Identify which cell holds the provided text, then report its (x, y) central coordinate. 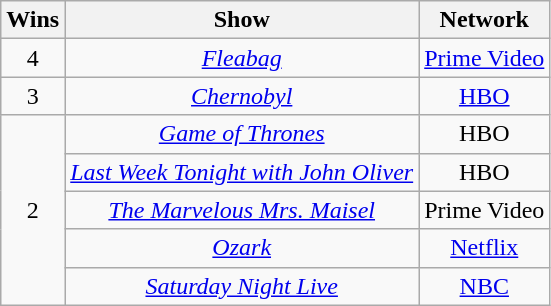
2 (33, 210)
NBC (484, 286)
Saturday Night Live (242, 286)
Ozark (242, 248)
The Marvelous Mrs. Maisel (242, 210)
Chernobyl (242, 96)
Show (242, 20)
Netflix (484, 248)
4 (33, 58)
Game of Thrones (242, 134)
Last Week Tonight with John Oliver (242, 172)
Fleabag (242, 58)
3 (33, 96)
Wins (33, 20)
Network (484, 20)
